Capture the cell that displays the provided text and extract its [X, Y] central coordinate. 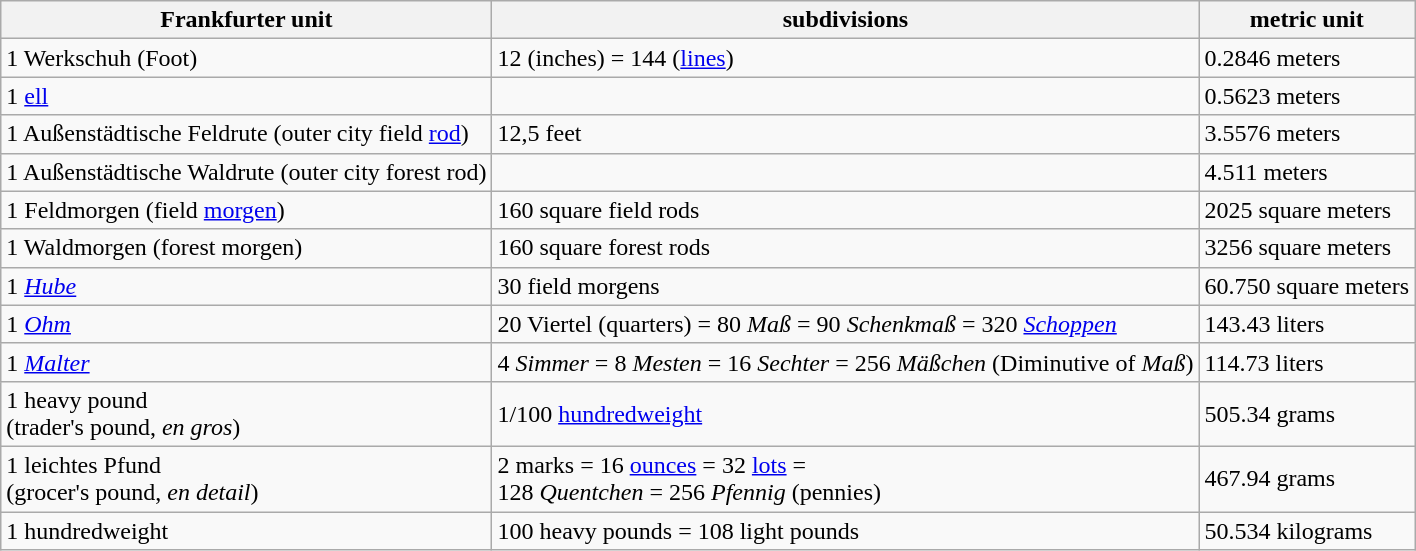
1 hundredweight [246, 531]
143.43 liters [1307, 324]
60.750 square meters [1307, 286]
2025 square meters [1307, 210]
160 square field rods [846, 210]
1 Feldmorgen (field morgen) [246, 210]
2 marks = 16 ounces = 32 lots = 128 Quentchen = 256 Pfennig (pennies) [846, 478]
12 (inches) = 144 (lines) [846, 58]
subdivisions [846, 20]
3256 square meters [1307, 248]
1 Außenstädtische Feldrute (outer city field rod) [246, 134]
1 Außenstädtische Waldrute (outer city forest rod) [246, 172]
100 heavy pounds = 108 light pounds [846, 531]
160 square forest rods [846, 248]
0.5623 meters [1307, 96]
1 leichtes Pfund(grocer's pound, en detail) [246, 478]
12,5 feet [846, 134]
1 Hube [246, 286]
1 ell [246, 96]
1 Malter [246, 362]
505.34 grams [1307, 414]
1 Waldmorgen (forest morgen) [246, 248]
50.534 kilograms [1307, 531]
20 Viertel (quarters) = 80 Maß = 90 Schenkmaß = 320 Schoppen [846, 324]
4.511 meters [1307, 172]
0.2846 meters [1307, 58]
1 heavy pound(trader's pound, en gros) [246, 414]
Frankfurter unit [246, 20]
1 Werkschuh (Foot) [246, 58]
4 Simmer = 8 Mesten = 16 Sechter = 256 Mäßchen (Diminutive of Maß) [846, 362]
467.94 grams [1307, 478]
1/100 hundredweight [846, 414]
metric unit [1307, 20]
3.5576 meters [1307, 134]
30 field morgens [846, 286]
1 Ohm [246, 324]
114.73 liters [1307, 362]
